Identify which cell holds the provided text, then report its (x, y) central coordinate. 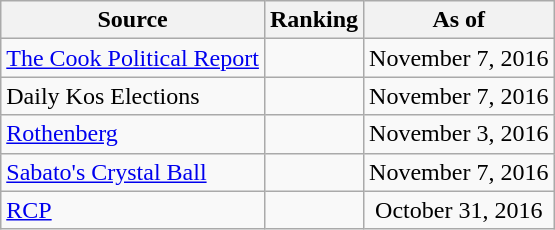
Source (133, 20)
October 31, 2016 (459, 210)
Sabato's Crystal Ball (133, 172)
Rothenberg (133, 134)
As of (459, 20)
Daily Kos Elections (133, 96)
RCP (133, 210)
Ranking (314, 20)
November 3, 2016 (459, 134)
The Cook Political Report (133, 58)
